Determine the [X, Y] coordinate at the center of the cell enclosing the given text.  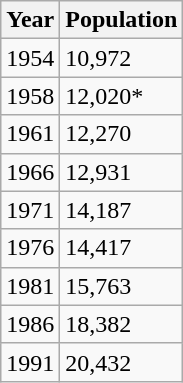
1981 [30, 286]
1986 [30, 324]
15,763 [122, 286]
10,972 [122, 58]
12,020* [122, 96]
1954 [30, 58]
14,187 [122, 210]
1966 [30, 172]
1958 [30, 96]
1991 [30, 362]
1971 [30, 210]
18,382 [122, 324]
12,270 [122, 134]
14,417 [122, 248]
Year [30, 20]
Population [122, 20]
20,432 [122, 362]
12,931 [122, 172]
1976 [30, 248]
1961 [30, 134]
